Extract the (x, y) coordinate from the center of the cell holding the provided text.  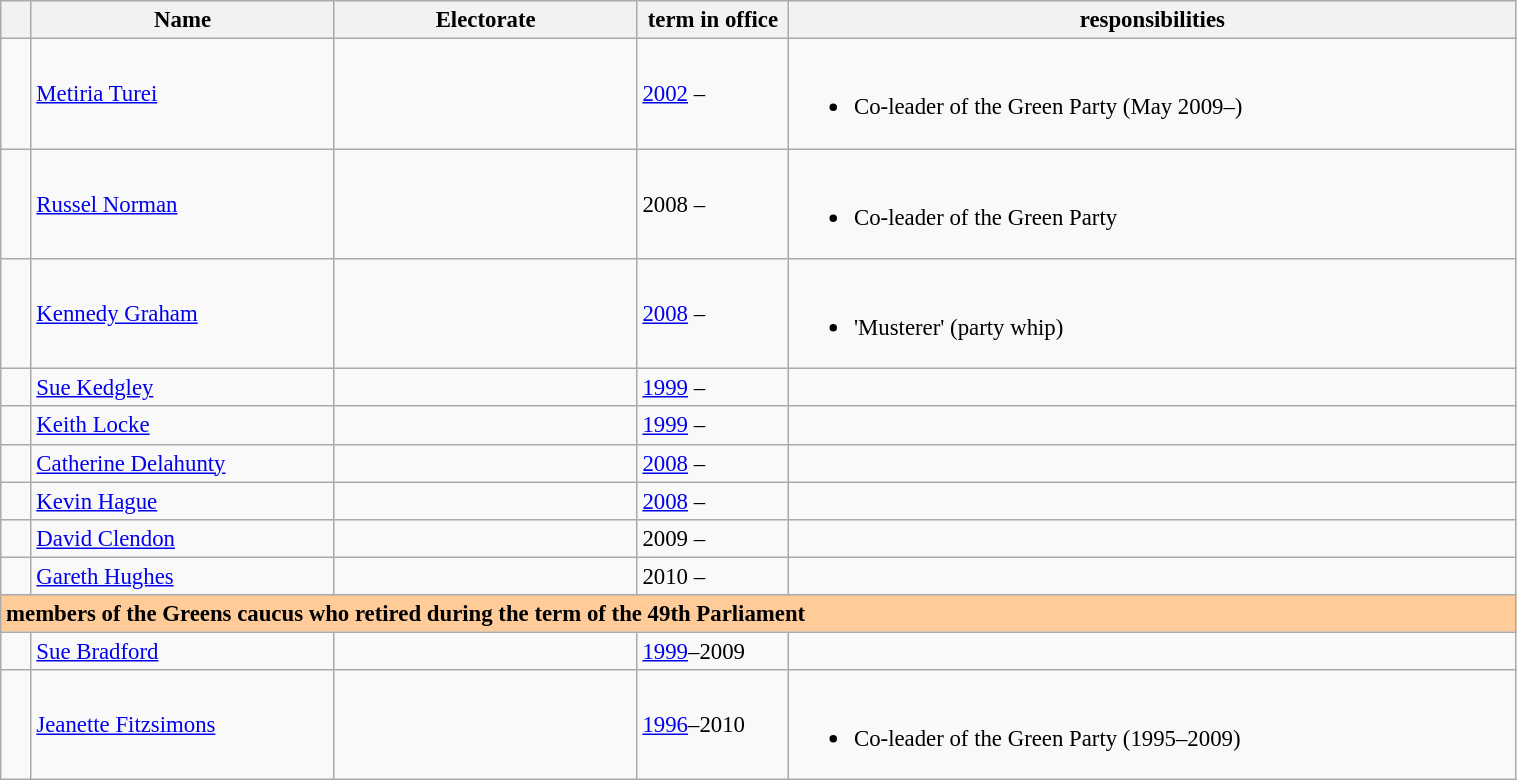
2010 – (713, 576)
1996–2010 (713, 725)
Keith Locke (182, 426)
Sue Bradford (182, 651)
responsibilities (1152, 20)
Metiria Turei (182, 94)
Electorate (486, 20)
Russel Norman (182, 204)
2009 – (713, 538)
Kennedy Graham (182, 314)
Co-leader of the Green Party (1152, 204)
2002 – (713, 94)
1999–2009 (713, 651)
'Musterer' (party whip) (1152, 314)
Gareth Hughes (182, 576)
Catherine Delahunty (182, 463)
term in office (713, 20)
David Clendon (182, 538)
Co-leader of the Green Party (May 2009–) (1152, 94)
Co-leader of the Green Party (1995–2009) (1152, 725)
Kevin Hague (182, 501)
Jeanette Fitzsimons (182, 725)
Name (182, 20)
Sue Kedgley (182, 388)
members of the Greens caucus who retired during the term of the 49th Parliament (758, 614)
